Identify which cell holds the provided text, then report its [x, y] central coordinate. 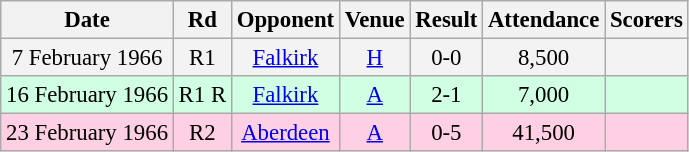
2-1 [446, 95]
7,000 [544, 95]
R1 [202, 58]
7 February 1966 [88, 58]
41,500 [544, 133]
R2 [202, 133]
16 February 1966 [88, 95]
0-0 [446, 58]
23 February 1966 [88, 133]
0-5 [446, 133]
Attendance [544, 20]
Opponent [285, 20]
R1 R [202, 95]
Result [446, 20]
Aberdeen [285, 133]
8,500 [544, 58]
Date [88, 20]
Rd [202, 20]
Scorers [647, 20]
H [374, 58]
Venue [374, 20]
